Output the (x, y) coordinate of the center of the cell containing the given text.  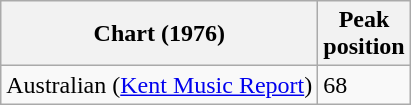
68 (364, 85)
Chart (1976) (160, 34)
Peakposition (364, 34)
Australian (Kent Music Report) (160, 85)
